Return (X, Y) of the center of cell containing provided text 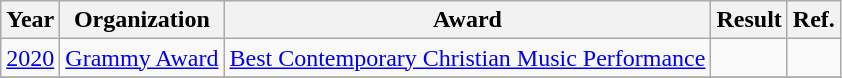
Organization (142, 20)
Result (749, 20)
Grammy Award (142, 58)
Ref. (814, 20)
Year (30, 20)
Award (468, 20)
2020 (30, 58)
Best Contemporary Christian Music Performance (468, 58)
